Detect which cell encompasses the target text, then output its [X, Y] center coordinate. 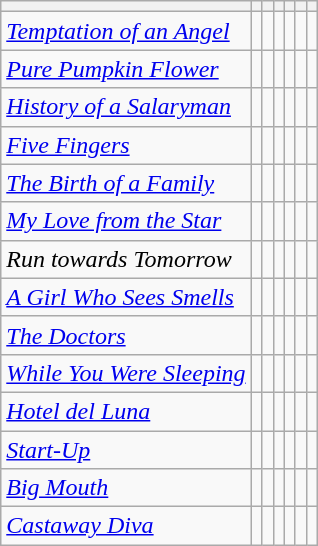
The Doctors [126, 335]
The Birth of a Family [126, 183]
A Girl Who Sees Smells [126, 297]
Temptation of an Angel [126, 31]
Castaway Diva [126, 526]
My Love from the Star [126, 221]
Run towards Tomorrow [126, 259]
Five Fingers [126, 145]
While You Were Sleeping [126, 373]
Hotel del Luna [126, 411]
Big Mouth [126, 488]
History of a Salaryman [126, 107]
Pure Pumpkin Flower [126, 69]
Start-Up [126, 449]
